From the cell containing the given text, extract its center point as (X, Y) coordinate. 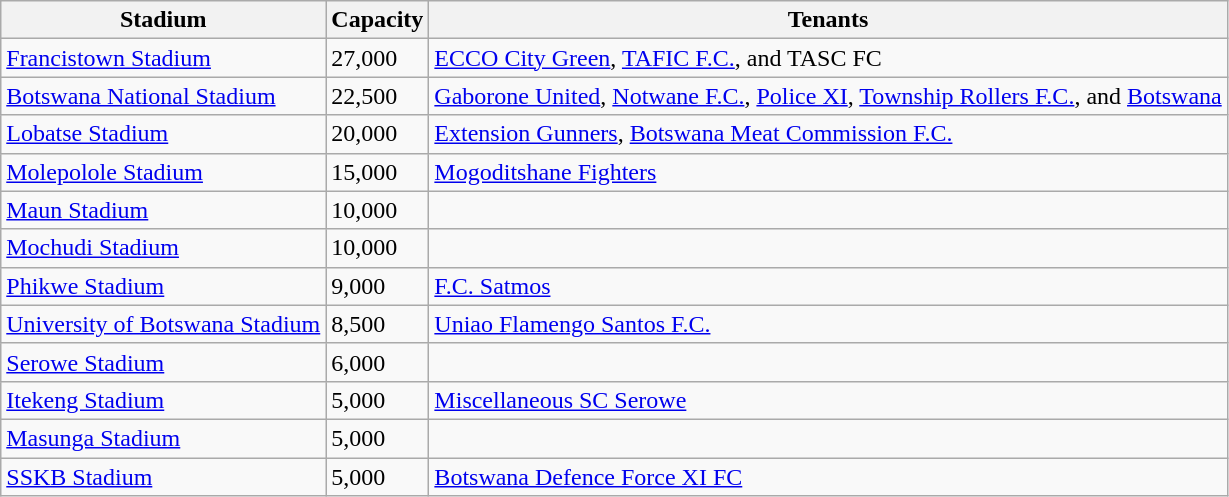
Itekeng Stadium (164, 400)
Botswana National Stadium (164, 96)
15,000 (378, 172)
Mochudi Stadium (164, 248)
University of Botswana Stadium (164, 324)
Stadium (164, 20)
8,500 (378, 324)
9,000 (378, 286)
Mogoditshane Fighters (828, 172)
SSKB Stadium (164, 477)
Botswana Defence Force XI FC (828, 477)
Molepolole Stadium (164, 172)
20,000 (378, 134)
Masunga Stadium (164, 438)
Serowe Stadium (164, 362)
6,000 (378, 362)
Francistown Stadium (164, 58)
22,500 (378, 96)
Lobatse Stadium (164, 134)
Capacity (378, 20)
ECCO City Green, TAFIC F.C., and TASC FC (828, 58)
Tenants (828, 20)
Extension Gunners, Botswana Meat Commission F.C. (828, 134)
F.C. Satmos (828, 286)
Gaborone United, Notwane F.C., Police XI, Township Rollers F.C., and Botswana (828, 96)
27,000 (378, 58)
Phikwe Stadium (164, 286)
Maun Stadium (164, 210)
Miscellaneous SC Serowe (828, 400)
Uniao Flamengo Santos F.C. (828, 324)
